Pinpoint the cell where the given text exists, returning its [X, Y] midpoint coordinate. 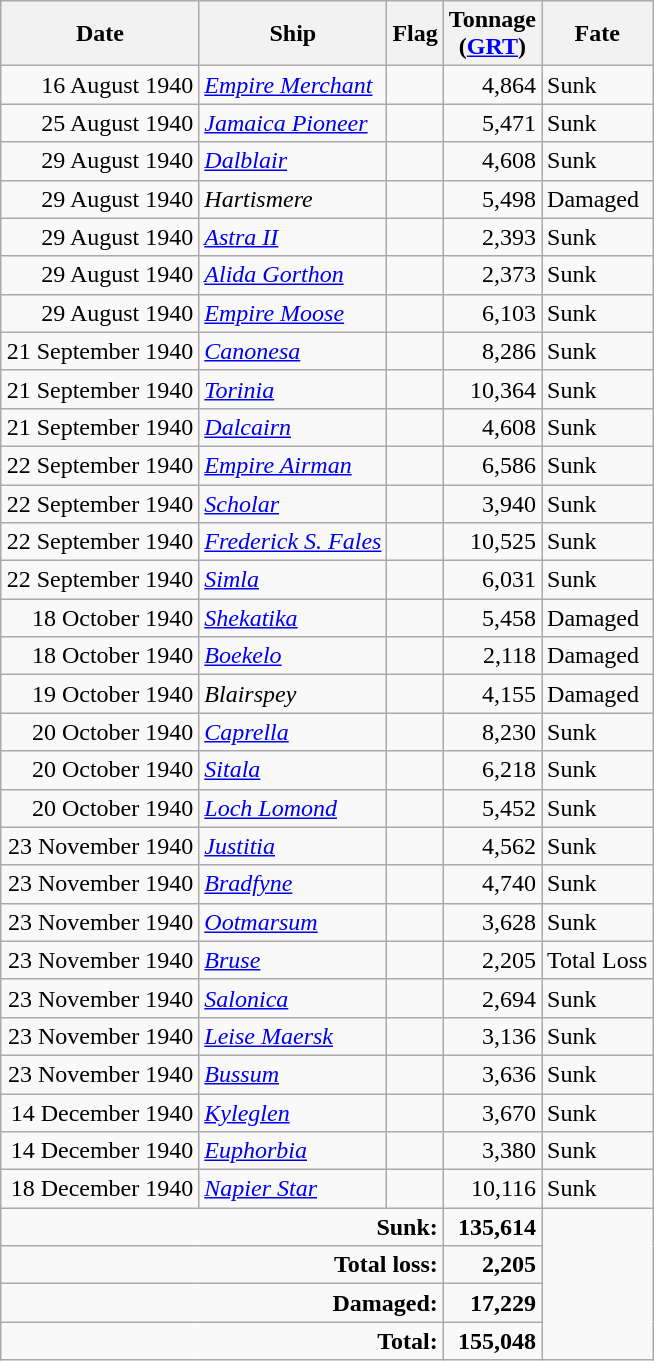
Simla [293, 580]
6,218 [492, 770]
Dalblair [293, 161]
Bussum [293, 1074]
17,229 [492, 1303]
Ship [293, 34]
Justitia [293, 846]
Bruse [293, 960]
10,116 [492, 1189]
5,458 [492, 618]
Empire Moose [293, 313]
4,864 [492, 85]
3,636 [492, 1074]
Alida Gorthon [293, 275]
19 October 1940 [100, 694]
Bradfyne [293, 884]
Date [100, 34]
Torinia [293, 389]
5,498 [492, 199]
Frederick S. Fales [293, 542]
155,048 [492, 1341]
2,373 [492, 275]
25 August 1940 [100, 123]
Ootmarsum [293, 922]
Total Loss [598, 960]
Dalcairn [293, 427]
Canonesa [293, 351]
4,562 [492, 846]
Empire Airman [293, 465]
Blairspey [293, 694]
Salonica [293, 998]
10,364 [492, 389]
Fate [598, 34]
Tonnage(GRT) [492, 34]
Empire Merchant [293, 85]
3,670 [492, 1113]
8,230 [492, 732]
Total: [222, 1341]
Damaged: [222, 1303]
2,118 [492, 656]
3,628 [492, 922]
Astra II [293, 237]
2,694 [492, 998]
Jamaica Pioneer [293, 123]
Hartismere [293, 199]
Napier Star [293, 1189]
Flag [415, 34]
135,614 [492, 1227]
Scholar [293, 503]
Leise Maersk [293, 1036]
3,940 [492, 503]
5,471 [492, 123]
6,031 [492, 580]
6,103 [492, 313]
4,740 [492, 884]
Sitala [293, 770]
18 December 1940 [100, 1189]
6,586 [492, 465]
Loch Lomond [293, 808]
Caprella [293, 732]
Shekatika [293, 618]
3,136 [492, 1036]
5,452 [492, 808]
16 August 1940 [100, 85]
Boekelo [293, 656]
Total loss: [222, 1265]
3,380 [492, 1151]
2,393 [492, 237]
4,155 [492, 694]
8,286 [492, 351]
Euphorbia [293, 1151]
Sunk: [222, 1227]
Kyleglen [293, 1113]
10,525 [492, 542]
